From the cell containing the given text, extract its center point as (x, y) coordinate. 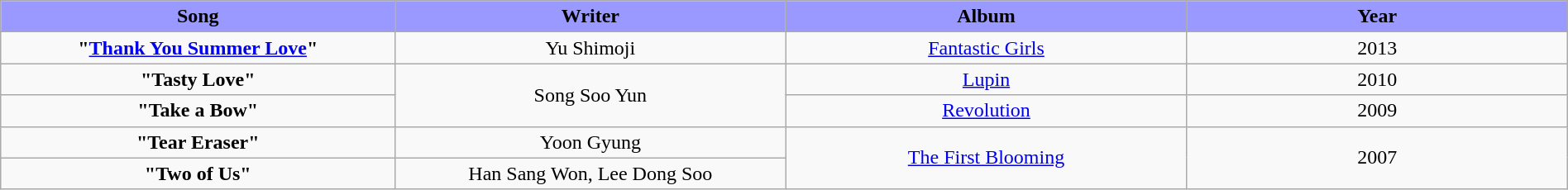
"Thank You Summer Love" (198, 48)
Song (198, 17)
"Take a Bow" (198, 111)
2010 (1377, 79)
2007 (1377, 158)
Yu Shimoji (590, 48)
Year (1377, 17)
Lupin (986, 79)
Han Sang Won, Lee Dong Soo (590, 173)
The First Blooming (986, 158)
"Tear Eraser" (198, 142)
2013 (1377, 48)
Song Soo Yun (590, 95)
2009 (1377, 111)
Revolution (986, 111)
Album (986, 17)
"Tasty Love" (198, 79)
"Two of Us" (198, 173)
Yoon Gyung (590, 142)
Fantastic Girls (986, 48)
Writer (590, 17)
